Detect which cell encompasses the target text, then output its [X, Y] center coordinate. 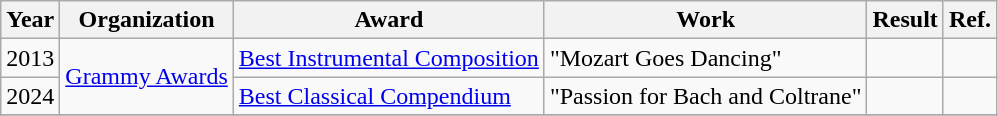
Ref. [970, 20]
Work [706, 20]
"Mozart Goes Dancing" [706, 58]
Organization [147, 20]
Grammy Awards [147, 77]
"Passion for Bach and Coltrane" [706, 96]
Award [388, 20]
2024 [30, 96]
2013 [30, 58]
Result [905, 20]
Best Instrumental Composition [388, 58]
Year [30, 20]
Best Classical Compendium [388, 96]
